Identify which cell holds the provided text, then report its [X, Y] central coordinate. 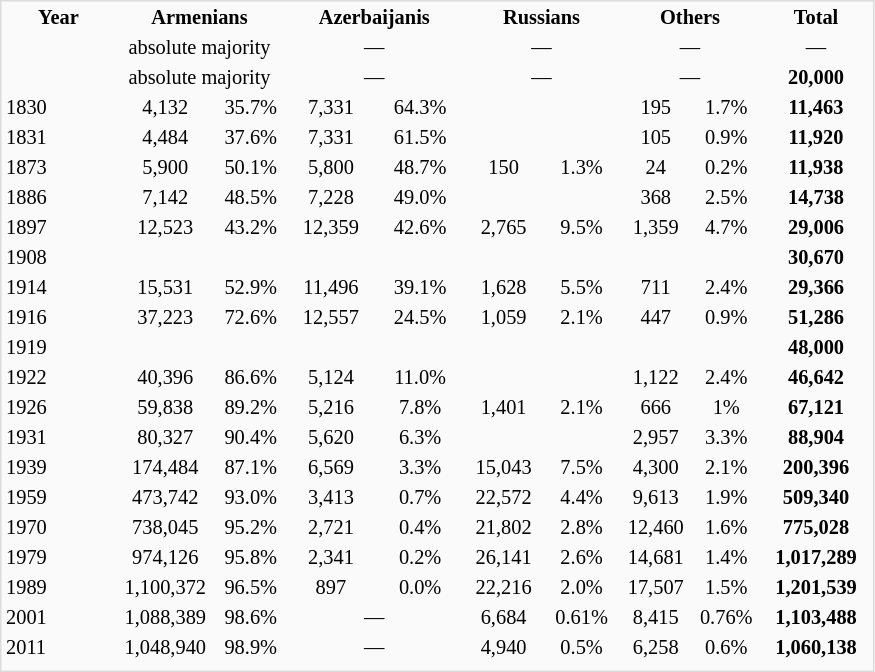
29,006 [816, 228]
5,124 [330, 378]
35.7% [251, 108]
37,223 [166, 318]
89.2% [251, 408]
95.8% [251, 558]
37.6% [251, 138]
9.5% [582, 228]
666 [656, 408]
98.6% [251, 618]
22,572 [504, 498]
1886 [58, 198]
12,359 [330, 228]
1939 [58, 468]
80,327 [166, 438]
4,484 [166, 138]
2,341 [330, 558]
51,286 [816, 318]
15,043 [504, 468]
5,216 [330, 408]
1,060,138 [816, 648]
Others [690, 18]
1931 [58, 438]
Azerbaijanis [374, 18]
1830 [58, 108]
4,940 [504, 648]
88,904 [816, 438]
1.5% [726, 588]
5,620 [330, 438]
Russians [542, 18]
48.5% [251, 198]
2,957 [656, 438]
29,366 [816, 288]
48.7% [420, 168]
1,359 [656, 228]
Armenians [200, 18]
0.61% [582, 618]
Total [816, 18]
7.5% [582, 468]
1916 [58, 318]
87.1% [251, 468]
12,460 [656, 528]
897 [330, 588]
1926 [58, 408]
9,613 [656, 498]
1922 [58, 378]
12,557 [330, 318]
0.0% [420, 588]
96.5% [251, 588]
Year [58, 18]
1831 [58, 138]
105 [656, 138]
1908 [58, 258]
52.9% [251, 288]
150 [504, 168]
1897 [58, 228]
4,300 [656, 468]
12,523 [166, 228]
195 [656, 108]
1,059 [504, 318]
17,507 [656, 588]
1,088,389 [166, 618]
11.0% [420, 378]
1,628 [504, 288]
0.6% [726, 648]
2.8% [582, 528]
59,838 [166, 408]
1919 [58, 348]
6,684 [504, 618]
1914 [58, 288]
1,201,539 [816, 588]
72.6% [251, 318]
14,738 [816, 198]
93.0% [251, 498]
67,121 [816, 408]
20,000 [816, 78]
0.4% [420, 528]
174,484 [166, 468]
11,496 [330, 288]
368 [656, 198]
43.2% [251, 228]
30,670 [816, 258]
1.3% [582, 168]
8,415 [656, 618]
1,017,289 [816, 558]
4,132 [166, 108]
6.3% [420, 438]
90.4% [251, 438]
1.4% [726, 558]
2001 [58, 618]
2.0% [582, 588]
48,000 [816, 348]
1979 [58, 558]
473,742 [166, 498]
1,122 [656, 378]
200,396 [816, 468]
24.5% [420, 318]
2011 [58, 648]
61.5% [420, 138]
1959 [58, 498]
974,126 [166, 558]
1,100,372 [166, 588]
2,765 [504, 228]
4.4% [582, 498]
2.5% [726, 198]
738,045 [166, 528]
1,103,488 [816, 618]
64.3% [420, 108]
7,142 [166, 198]
50.1% [251, 168]
5,900 [166, 168]
775,028 [816, 528]
6,258 [656, 648]
5,800 [330, 168]
3,413 [330, 498]
11,938 [816, 168]
2,721 [330, 528]
42.6% [420, 228]
86.6% [251, 378]
5.5% [582, 288]
46,642 [816, 378]
24 [656, 168]
11,920 [816, 138]
40,396 [166, 378]
1873 [58, 168]
26,141 [504, 558]
0.5% [582, 648]
1% [726, 408]
49.0% [420, 198]
1970 [58, 528]
21,802 [504, 528]
95.2% [251, 528]
11,463 [816, 108]
98.9% [251, 648]
22,216 [504, 588]
39.1% [420, 288]
1.6% [726, 528]
6,569 [330, 468]
1,048,940 [166, 648]
0.7% [420, 498]
1.9% [726, 498]
2.6% [582, 558]
1.7% [726, 108]
14,681 [656, 558]
509,340 [816, 498]
7,228 [330, 198]
447 [656, 318]
711 [656, 288]
7.8% [420, 408]
1989 [58, 588]
1,401 [504, 408]
0.76% [726, 618]
15,531 [166, 288]
4.7% [726, 228]
